Extract the (X, Y) coordinate from the center of the cell holding the provided text.  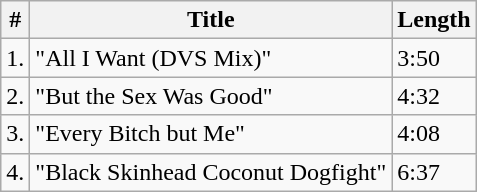
4:32 (434, 96)
Length (434, 20)
"Every Bitch but Me" (211, 134)
3. (16, 134)
6:37 (434, 172)
1. (16, 58)
2. (16, 96)
"But the Sex Was Good" (211, 96)
3:50 (434, 58)
4:08 (434, 134)
# (16, 20)
4. (16, 172)
Title (211, 20)
"Black Skinhead Coconut Dogfight" (211, 172)
"All I Want (DVS Mix)" (211, 58)
